Provide the [x, y] coordinate of the cell's center where the given text is located.  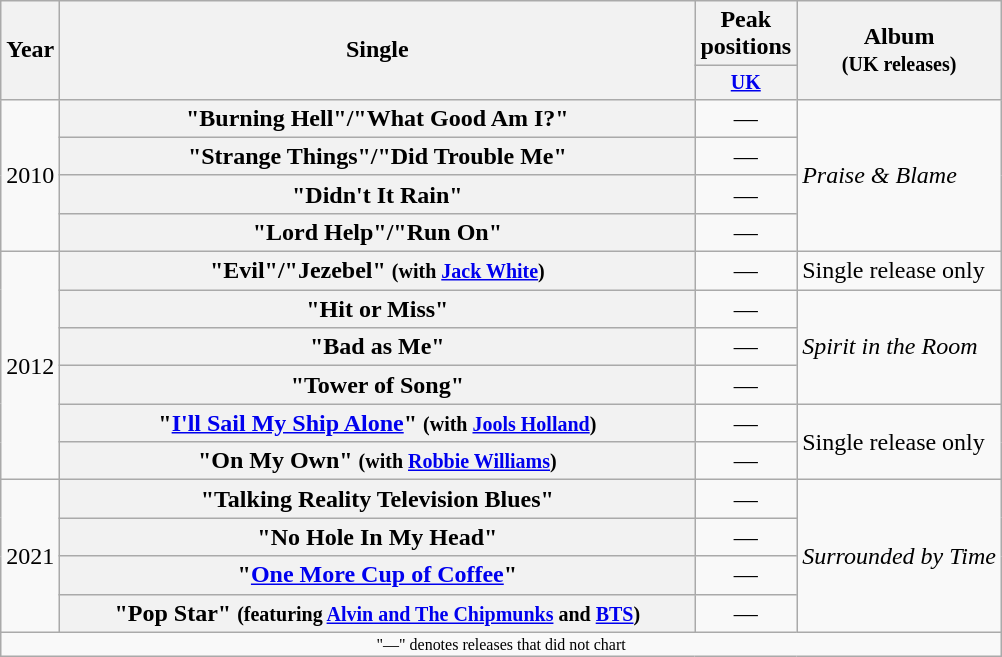
"On My Own" (with Robbie Williams) [378, 461]
2012 [30, 366]
"Evil"/"Jezebel" (with Jack White) [378, 271]
"Lord Help"/"Run On" [378, 232]
"No Hole In My Head" [378, 537]
"Tower of Song" [378, 385]
Spirit in the Room [900, 347]
"Hit or Miss" [378, 309]
"I'll Sail My Ship Alone" (with Jools Holland) [378, 423]
"—" denotes releases that did not chart [502, 644]
2021 [30, 556]
Praise & Blame [900, 175]
"Talking Reality Television Blues" [378, 499]
"Strange Things"/"Did Trouble Me" [378, 156]
"Didn't It Rain" [378, 194]
"Pop Star" (featuring Alvin and The Chipmunks and BTS) [378, 613]
Single [378, 50]
2010 [30, 175]
Album(UK releases) [900, 50]
"Bad as Me" [378, 347]
UK [746, 82]
Surrounded by Time [900, 556]
Year [30, 50]
Peak positions [746, 34]
"One More Cup of Coffee" [378, 575]
"Burning Hell"/"What Good Am I?" [378, 118]
